For the text-containing cell, return its midpoint in [X, Y] coordinate format. 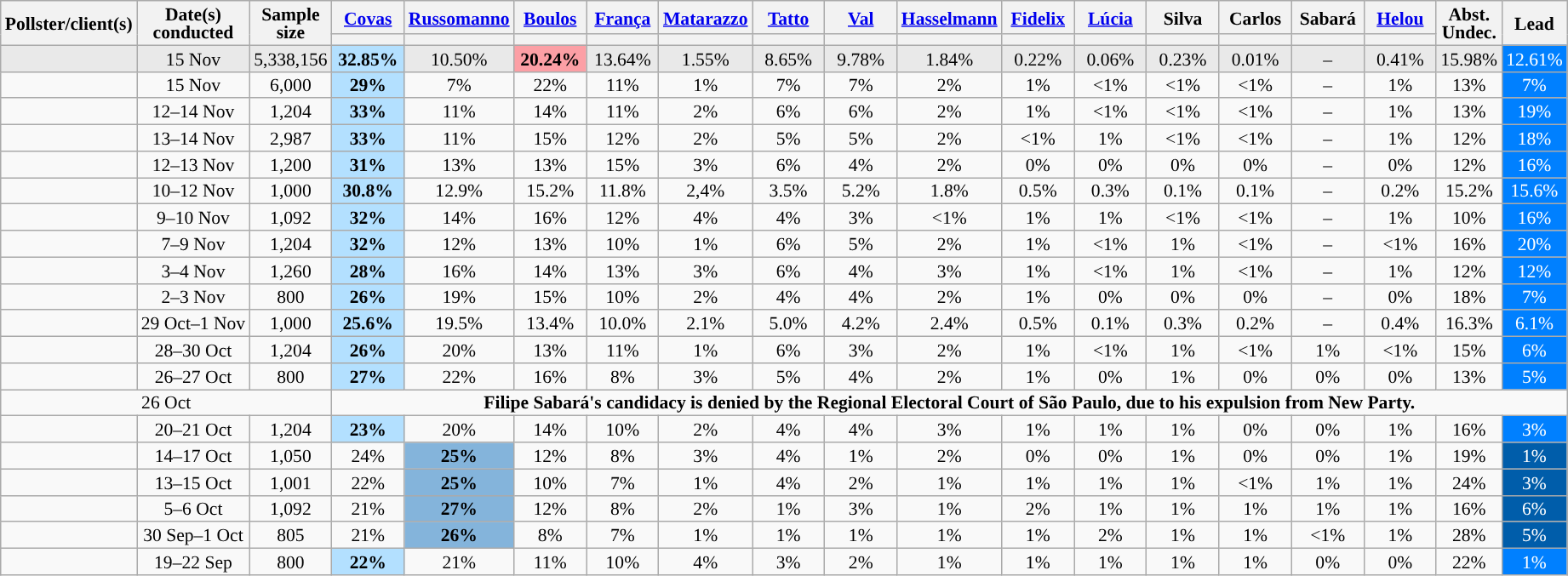
10–12 Nov [193, 191]
1,001 [290, 482]
0.22% [1039, 58]
1,260 [290, 271]
9.78% [861, 58]
3–4 Nov [193, 271]
9–10 Nov [193, 218]
1.8% [950, 191]
Helou [1399, 17]
13.4% [550, 323]
0.4% [1399, 323]
25.6% [368, 323]
20.24% [550, 58]
5–6 Oct [193, 509]
30.8% [368, 191]
12–13 Nov [193, 165]
10.0% [623, 323]
0.23% [1183, 58]
Lúcia [1110, 17]
805 [290, 536]
26–27 Oct [193, 376]
29 Oct–1 Nov [193, 323]
28–30 Oct [193, 351]
0.01% [1255, 58]
1,200 [290, 165]
Russomanno [460, 17]
Pollster/client(s) [69, 23]
4.2% [861, 323]
Carlos [1255, 17]
Boulos [550, 17]
2.4% [950, 323]
13–15 Oct [193, 482]
Matarazzo [706, 17]
14–17 Oct [193, 456]
12.61% [1534, 58]
5.0% [788, 323]
Date(s)conducted [193, 23]
Samplesize [290, 23]
32.85% [368, 58]
15.6% [1534, 191]
Val [861, 17]
11.8% [623, 191]
6,000 [290, 85]
12.9% [460, 191]
0.41% [1399, 58]
23% [368, 429]
2–3 Nov [193, 296]
8.65% [788, 58]
Abst.Undec. [1469, 23]
20–21 Oct [193, 429]
2.1% [706, 323]
0.06% [1110, 58]
5,338,156 [290, 58]
10.50% [460, 58]
1,050 [290, 456]
Lead [1534, 23]
19.5% [460, 323]
5.2% [861, 191]
7–9 Nov [193, 243]
30 Sep–1 Oct [193, 536]
Covas [368, 17]
3.5% [788, 191]
Sabará [1328, 17]
1.55% [706, 58]
2,987 [290, 138]
12–14 Nov [193, 112]
6.1% [1534, 323]
16.3% [1469, 323]
Tatto [788, 17]
2,4% [706, 191]
29% [368, 85]
Filipe Sabará's candidacy is denied by the Regional Electoral Court of São Paulo, due to his expulsion from New Party. [950, 403]
França [623, 17]
15.98% [1469, 58]
Fidelix [1039, 17]
Hasselmann [950, 17]
31% [368, 165]
26 Oct [167, 403]
Silva [1183, 17]
13–14 Nov [193, 138]
19–22 Sep [193, 562]
13.64% [623, 58]
1.84% [950, 58]
